For the text-containing cell, return its midpoint in [x, y] coordinate format. 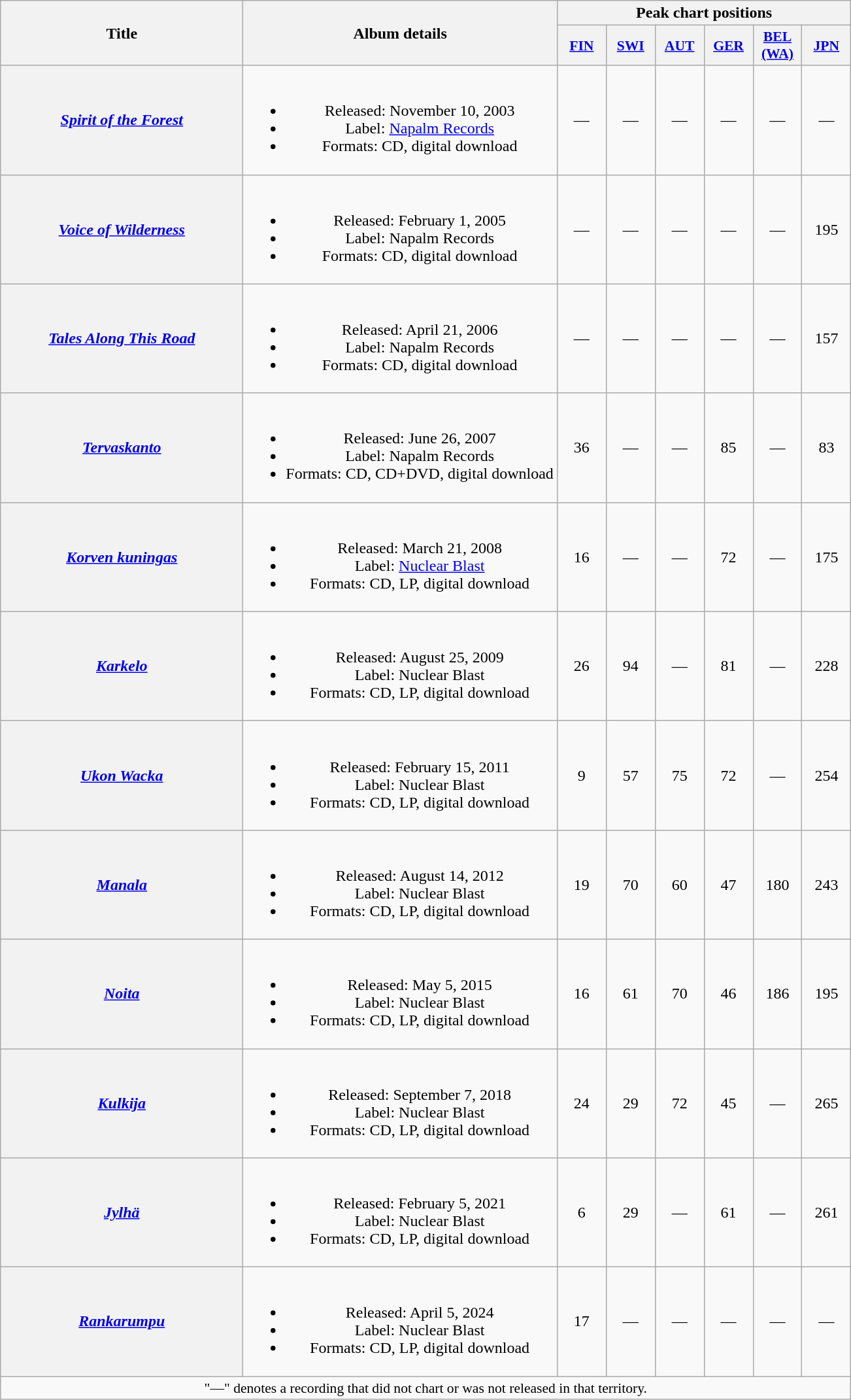
Spirit of the Forest [122, 120]
9 [582, 776]
Released: August 14, 2012Label: Nuclear BlastFormats: CD, LP, digital download [400, 884]
Released: March 21, 2008Label: Nuclear BlastFormats: CD, LP, digital download [400, 557]
45 [728, 1104]
19 [582, 884]
BEL (WA) [778, 46]
157 [826, 339]
Kulkija [122, 1104]
83 [826, 447]
Released: February 1, 2005Label: Napalm RecordsFormats: CD, digital download [400, 229]
186 [778, 994]
Released: April 5, 2024Label: Nuclear BlastFormats: CD, LP, digital download [400, 1322]
Released: November 10, 2003Label: Napalm RecordsFormats: CD, digital download [400, 120]
Released: February 15, 2011Label: Nuclear BlastFormats: CD, LP, digital download [400, 776]
Rankarumpu [122, 1322]
94 [630, 666]
36 [582, 447]
6 [582, 1212]
Manala [122, 884]
"—" denotes a recording that did not chart or was not released in that territory. [426, 1388]
Voice of Wilderness [122, 229]
Korven kuningas [122, 557]
261 [826, 1212]
228 [826, 666]
AUT [680, 46]
Released: June 26, 2007Label: Napalm RecordsFormats: CD, CD+DVD, digital download [400, 447]
57 [630, 776]
254 [826, 776]
GER [728, 46]
Title [122, 33]
Jylhä [122, 1212]
81 [728, 666]
75 [680, 776]
175 [826, 557]
Peak chart positions [703, 13]
26 [582, 666]
Tales Along This Road [122, 339]
265 [826, 1104]
Tervaskanto [122, 447]
Released: February 5, 2021Label: Nuclear BlastFormats: CD, LP, digital download [400, 1212]
46 [728, 994]
17 [582, 1322]
24 [582, 1104]
243 [826, 884]
Noita [122, 994]
JPN [826, 46]
60 [680, 884]
85 [728, 447]
Released: September 7, 2018Label: Nuclear BlastFormats: CD, LP, digital download [400, 1104]
Released: April 21, 2006Label: Napalm RecordsFormats: CD, digital download [400, 339]
Released: August 25, 2009Label: Nuclear BlastFormats: CD, LP, digital download [400, 666]
Released: May 5, 2015Label: Nuclear BlastFormats: CD, LP, digital download [400, 994]
47 [728, 884]
FIN [582, 46]
180 [778, 884]
Karkelo [122, 666]
Ukon Wacka [122, 776]
SWI [630, 46]
Album details [400, 33]
